Extract the [x, y] coordinate from the center of the cell holding the provided text.  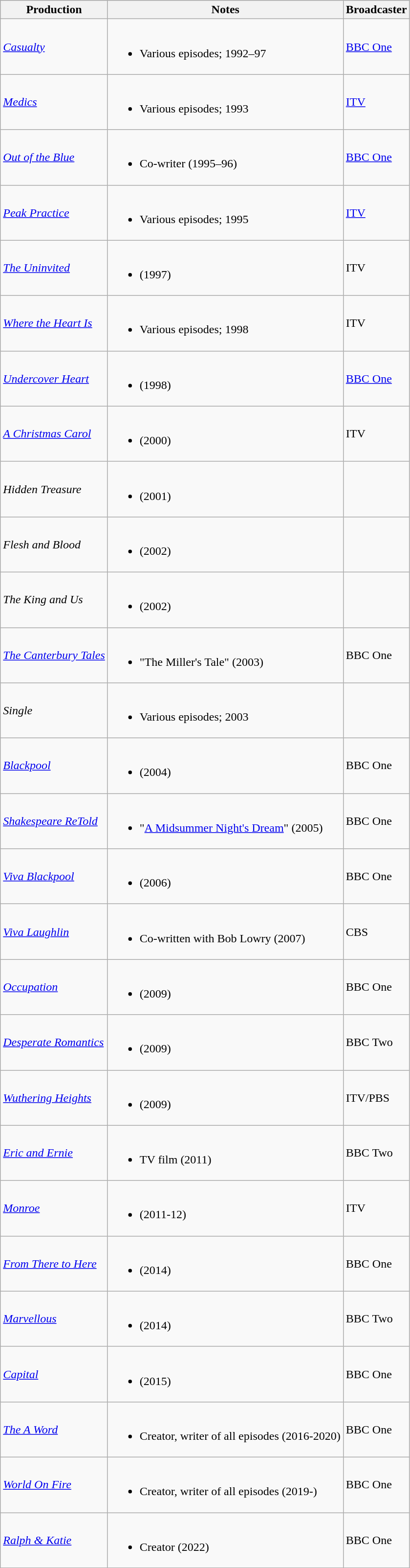
"A Midsummer Night's Dream" (2005) [225, 821]
Single [54, 710]
Viva Blackpool [54, 877]
Ralph & Katie [54, 1540]
(2001) [225, 489]
Undercover Heart [54, 379]
World On Fire [54, 1484]
Wuthering Heights [54, 1098]
Co-written with Bob Lowry (2007) [225, 932]
Eric and Ernie [54, 1153]
(2011-12) [225, 1208]
Creator (2022) [225, 1540]
The A Word [54, 1430]
(2015) [225, 1374]
(1997) [225, 268]
Blackpool [54, 766]
Shakespeare ReTold [54, 821]
Where the Heart Is [54, 323]
Marvellous [54, 1319]
The King and Us [54, 600]
The Canterbury Tales [54, 655]
Occupation [54, 987]
Creator, writer of all episodes (2016-2020) [225, 1430]
Medics [54, 102]
Creator, writer of all episodes (2019-) [225, 1484]
Broadcaster [376, 10]
A Christmas Carol [54, 433]
Peak Practice [54, 212]
Production [54, 10]
Out of the Blue [54, 158]
ITV/PBS [376, 1098]
Various episodes; 1998 [225, 323]
Viva Laughlin [54, 932]
Co-writer (1995–96) [225, 158]
Various episodes; 1995 [225, 212]
Casualty [54, 47]
Notes [225, 10]
(1998) [225, 379]
Various episodes; 2003 [225, 710]
Various episodes; 1993 [225, 102]
TV film (2011) [225, 1153]
From There to Here [54, 1263]
The Uninvited [54, 268]
(2004) [225, 766]
Desperate Romantics [54, 1042]
Monroe [54, 1208]
(2006) [225, 877]
CBS [376, 932]
"The Miller's Tale" (2003) [225, 655]
Flesh and Blood [54, 544]
Capital [54, 1374]
Hidden Treasure [54, 489]
(2000) [225, 433]
Various episodes; 1992–97 [225, 47]
